Detect which cell encompasses the target text, then output its [x, y] center coordinate. 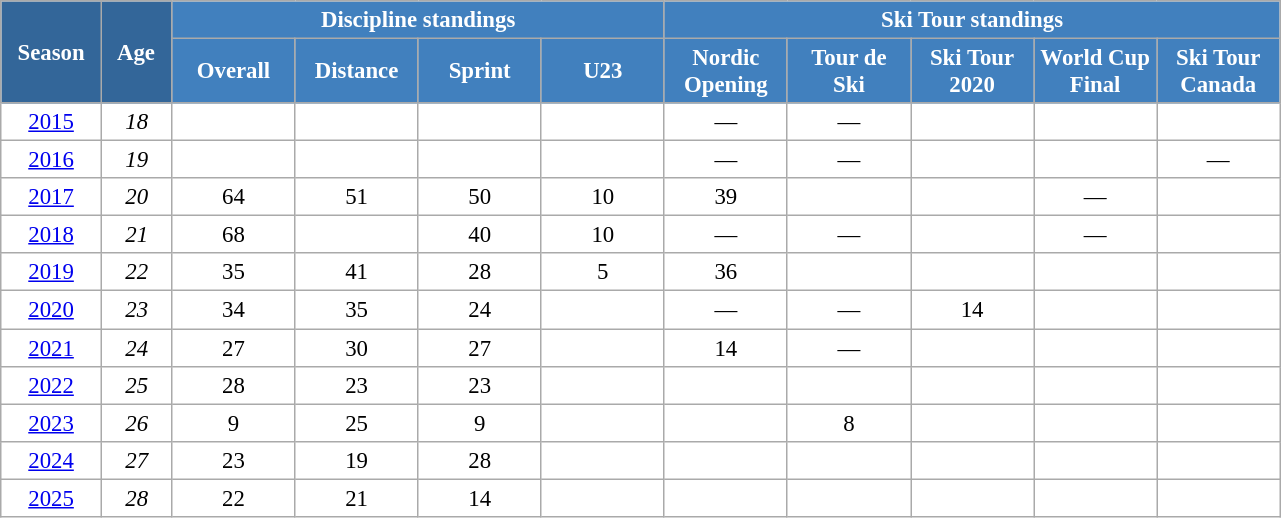
Sprint [480, 72]
Overall [234, 72]
68 [234, 235]
2016 [52, 160]
39 [726, 197]
2025 [52, 498]
40 [480, 235]
2015 [52, 122]
36 [726, 273]
2024 [52, 460]
2018 [52, 235]
NordicOpening [726, 72]
Ski TourCanada [1218, 72]
18 [136, 122]
5 [602, 273]
Discipline standings [418, 20]
2017 [52, 197]
34 [234, 310]
26 [136, 423]
30 [356, 348]
2019 [52, 273]
World CupFinal [1096, 72]
41 [356, 273]
2023 [52, 423]
U23 [602, 72]
Tour deSki [848, 72]
2021 [52, 348]
Season [52, 52]
8 [848, 423]
2022 [52, 385]
51 [356, 197]
Distance [356, 72]
Ski Tour standings [972, 20]
64 [234, 197]
Ski Tour2020 [972, 72]
2020 [52, 310]
20 [136, 197]
50 [480, 197]
Age [136, 52]
